Search for the cell housing the specified text and yield its [X, Y] center coordinate. 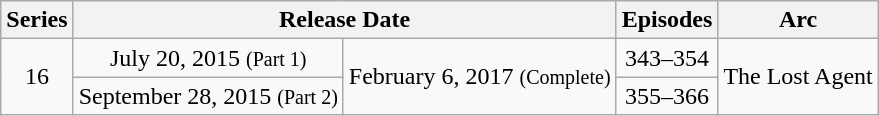
343–354 [667, 58]
July 20, 2015 (Part 1) [208, 58]
The Lost Agent [798, 77]
Episodes [667, 20]
Release Date [344, 20]
September 28, 2015 (Part 2) [208, 96]
Series [37, 20]
16 [37, 77]
355–366 [667, 96]
Arc [798, 20]
February 6, 2017 (Complete) [480, 77]
